For the text-containing cell, return its midpoint in [X, Y] coordinate format. 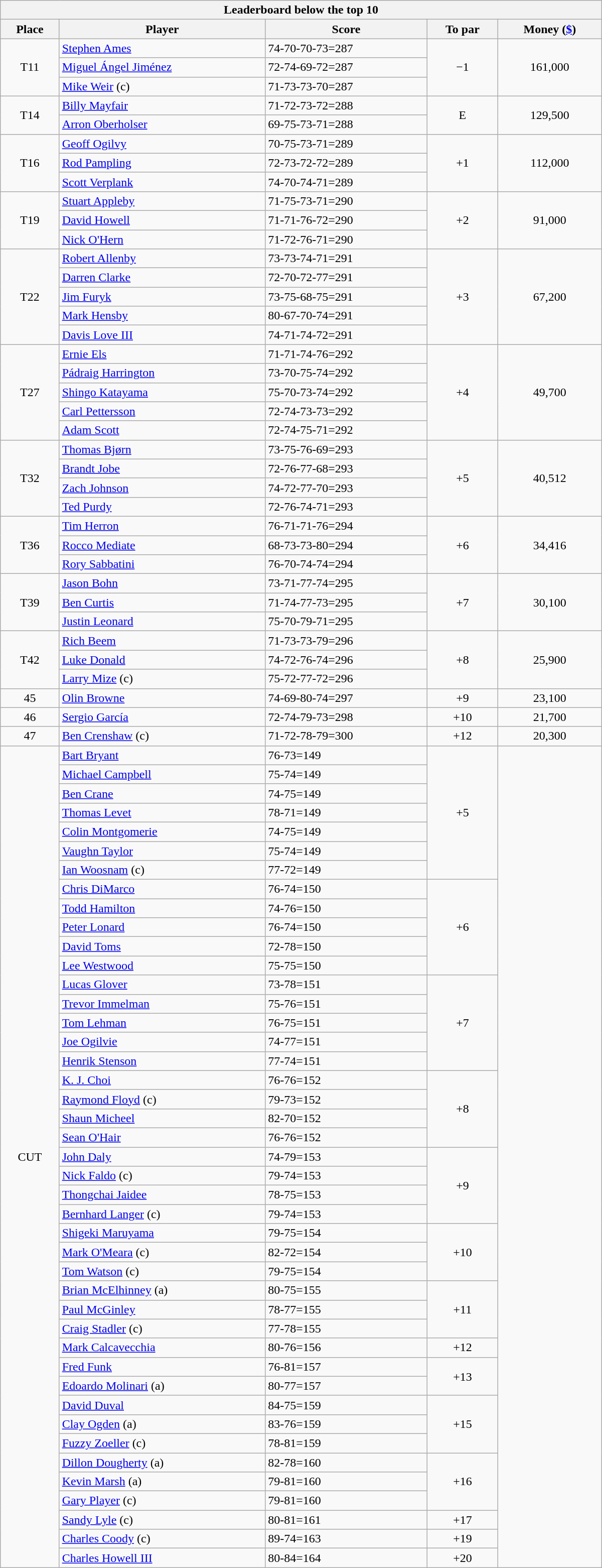
+17 [463, 1520]
72-76-77-68=293 [346, 468]
74-72-76-74=296 [346, 660]
+3 [463, 297]
80-76=156 [346, 1348]
E [463, 115]
73-70-75-74=292 [346, 373]
72-76-74-71=293 [346, 507]
30,100 [550, 602]
75-76=151 [346, 1004]
Jim Furyk [163, 297]
Robert Allenby [163, 259]
Joe Ogilvie [163, 1042]
40,512 [550, 478]
23,100 [550, 698]
To par [463, 29]
+1 [463, 163]
20,300 [550, 736]
T14 [30, 115]
Bart Bryant [163, 755]
Zach Johnson [163, 488]
Scott Verplank [163, 182]
T19 [30, 220]
Dillon Dougherty (a) [163, 1463]
Pádraig Harrington [163, 373]
Raymond Floyd (c) [163, 1099]
Adam Scott [163, 430]
Mark O'Meara (c) [163, 1252]
Davis Love III [163, 335]
Chris DiMarco [163, 889]
Henrik Stenson [163, 1061]
72-78=150 [346, 946]
76-70-74-74=294 [346, 564]
71-75-73-71=290 [346, 201]
Rich Beem [163, 641]
+4 [463, 392]
71-72-78-79=300 [346, 736]
Shigeki Maruyama [163, 1233]
69-75-73-71=288 [346, 125]
Geoff Ogilvy [163, 144]
Jason Bohn [163, 583]
Shingo Katayama [163, 392]
David Howell [163, 220]
72-74-73-73=292 [346, 411]
73-75-76-69=293 [346, 449]
Sandy Lyle (c) [163, 1520]
Player [163, 29]
71-73-73-79=296 [346, 641]
Larry Mize (c) [163, 679]
77-78=155 [346, 1329]
Lee Westwood [163, 966]
K. J. Choi [163, 1080]
+15 [463, 1424]
Nick Faldo (c) [163, 1176]
76-81=157 [346, 1367]
Fuzzy Zoeller (c) [163, 1443]
82-70=152 [346, 1118]
Kevin Marsh (a) [163, 1482]
72-74-69-72=287 [346, 67]
Craig Stadler (c) [163, 1329]
+13 [463, 1376]
Thomas Bjørn [163, 449]
74-79=153 [346, 1156]
71-74-77-73=295 [346, 602]
David Toms [163, 946]
78-71=149 [346, 812]
Peter Lonard [163, 927]
73-75-68-75=291 [346, 297]
T11 [30, 67]
72-70-72-77=291 [346, 278]
80-77=157 [346, 1386]
91,000 [550, 220]
Lucas Glover [163, 985]
72-74-79-73=298 [346, 717]
Arron Oberholser [163, 125]
Stuart Appleby [163, 201]
Brian McElhinney (a) [163, 1290]
Ian Woosnam (c) [163, 870]
74-72-77-70=293 [346, 488]
Ted Purdy [163, 507]
+2 [463, 220]
+20 [463, 1558]
Sergio García [163, 717]
77-74=151 [346, 1061]
46 [30, 717]
Charles Coody (c) [163, 1539]
Luke Donald [163, 660]
T22 [30, 297]
Sean O'Hair [163, 1137]
Gary Player (c) [163, 1501]
80-75=155 [346, 1290]
76-71-71-76=294 [346, 526]
Ben Crenshaw (c) [163, 736]
Money ($) [550, 29]
Mark Calcavecchia [163, 1348]
Miguel Ángel Jiménez [163, 67]
−1 [463, 67]
Brandt Jobe [163, 468]
Mark Hensby [163, 316]
82-72=154 [346, 1252]
74-77=151 [346, 1042]
T27 [30, 392]
79-73=152 [346, 1099]
67,200 [550, 297]
Paul McGinley [163, 1309]
75-70-73-74=292 [346, 392]
75-75=150 [346, 966]
71-71-74-76=292 [346, 354]
21,700 [550, 717]
77-72=149 [346, 870]
73-73-74-71=291 [346, 259]
47 [30, 736]
71-72-76-71=290 [346, 239]
129,500 [550, 115]
74-70-70-73=287 [346, 48]
75-70-79-71=295 [346, 622]
84-75=159 [346, 1405]
75-72-77-72=296 [346, 679]
Rory Sabbatini [163, 564]
Charles Howell III [163, 1558]
Tom Watson (c) [163, 1271]
70-75-73-71=289 [346, 144]
Fred Funk [163, 1367]
CUT [30, 1157]
T42 [30, 660]
John Daly [163, 1156]
73-71-77-74=295 [346, 583]
Rod Pampling [163, 163]
76-73=149 [346, 755]
74-69-80-74=297 [346, 698]
T16 [30, 163]
161,000 [550, 67]
45 [30, 698]
+11 [463, 1309]
Edoardo Molinari (a) [163, 1386]
Darren Clarke [163, 278]
Justin Leonard [163, 622]
Clay Ogden (a) [163, 1424]
80-67-70-74=291 [346, 316]
Ben Curtis [163, 602]
89-74=163 [346, 1539]
34,416 [550, 545]
Trevor Immelman [163, 1004]
+19 [463, 1539]
Shaun Micheel [163, 1118]
68-73-73-80=294 [346, 545]
Colin Montgomerie [163, 831]
82-78=160 [346, 1463]
25,900 [550, 660]
Todd Hamilton [163, 908]
78-81=159 [346, 1443]
49,700 [550, 392]
Nick O'Hern [163, 239]
83-76=159 [346, 1424]
Leaderboard below the top 10 [301, 10]
Thomas Levet [163, 812]
Michael Campbell [163, 774]
David Duval [163, 1405]
74-70-74-71=289 [346, 182]
Score [346, 29]
Billy Mayfair [163, 105]
80-84=164 [346, 1558]
78-77=155 [346, 1309]
71-73-73-70=287 [346, 86]
T32 [30, 478]
Carl Pettersson [163, 411]
80-81=161 [346, 1520]
73-78=151 [346, 985]
71-71-76-72=290 [346, 220]
Ben Crane [163, 793]
Tom Lehman [163, 1023]
Thongchai Jaidee [163, 1195]
Ernie Els [163, 354]
+16 [463, 1482]
Bernhard Langer (c) [163, 1214]
Olin Browne [163, 698]
T39 [30, 602]
78-75=153 [346, 1195]
71-72-73-72=288 [346, 105]
Stephen Ames [163, 48]
76-75=151 [346, 1023]
72-73-72-72=289 [346, 163]
T36 [30, 545]
Mike Weir (c) [163, 86]
112,000 [550, 163]
72-74-75-71=292 [346, 430]
74-76=150 [346, 908]
Vaughn Taylor [163, 851]
74-71-74-72=291 [346, 335]
Place [30, 29]
Rocco Mediate [163, 545]
Tim Herron [163, 526]
